Capture the cell that displays the provided text and extract its (X, Y) central coordinate. 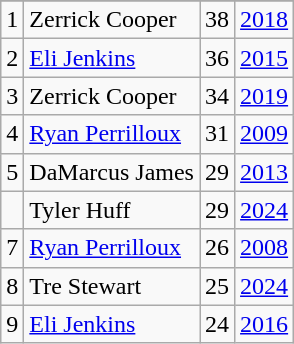
36 (218, 58)
4 (12, 134)
38 (218, 20)
24 (218, 324)
2019 (264, 96)
1 (12, 20)
2016 (264, 324)
2009 (264, 134)
3 (12, 96)
26 (218, 248)
2018 (264, 20)
2015 (264, 58)
Tyler Huff (112, 210)
2008 (264, 248)
31 (218, 134)
2013 (264, 172)
34 (218, 96)
DaMarcus James (112, 172)
25 (218, 286)
9 (12, 324)
2 (12, 58)
Tre Stewart (112, 286)
8 (12, 286)
7 (12, 248)
5 (12, 172)
